Detect which cell encompasses the target text, then output its (X, Y) center coordinate. 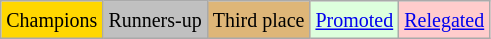
Promoted (354, 20)
Third place (258, 20)
Relegated (444, 20)
Champions (52, 20)
Runners-up (155, 20)
